Capture the cell that displays the provided text and extract its [X, Y] central coordinate. 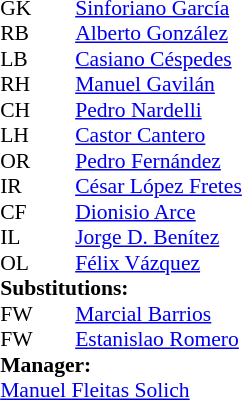
Estanislao Romero [158, 339]
Substitutions: [121, 289]
Jorge D. Benítez [158, 237]
Dionisio Arce [158, 212]
OL [19, 263]
LH [19, 135]
RH [19, 85]
CH [19, 110]
Castor Cantero [158, 135]
Alberto González [158, 33]
Marcial Barrios [158, 314]
IR [19, 187]
RB [19, 33]
César López Fretes [158, 187]
OR [19, 161]
Manager: [121, 365]
Casiano Céspedes [158, 59]
CF [19, 212]
Pedro Fernández [158, 161]
Félix Vázquez [158, 263]
LB [19, 59]
Pedro Nardelli [158, 110]
IL [19, 237]
Manuel Gavilán [158, 85]
